For the text-containing cell, return its midpoint in (X, Y) coordinate format. 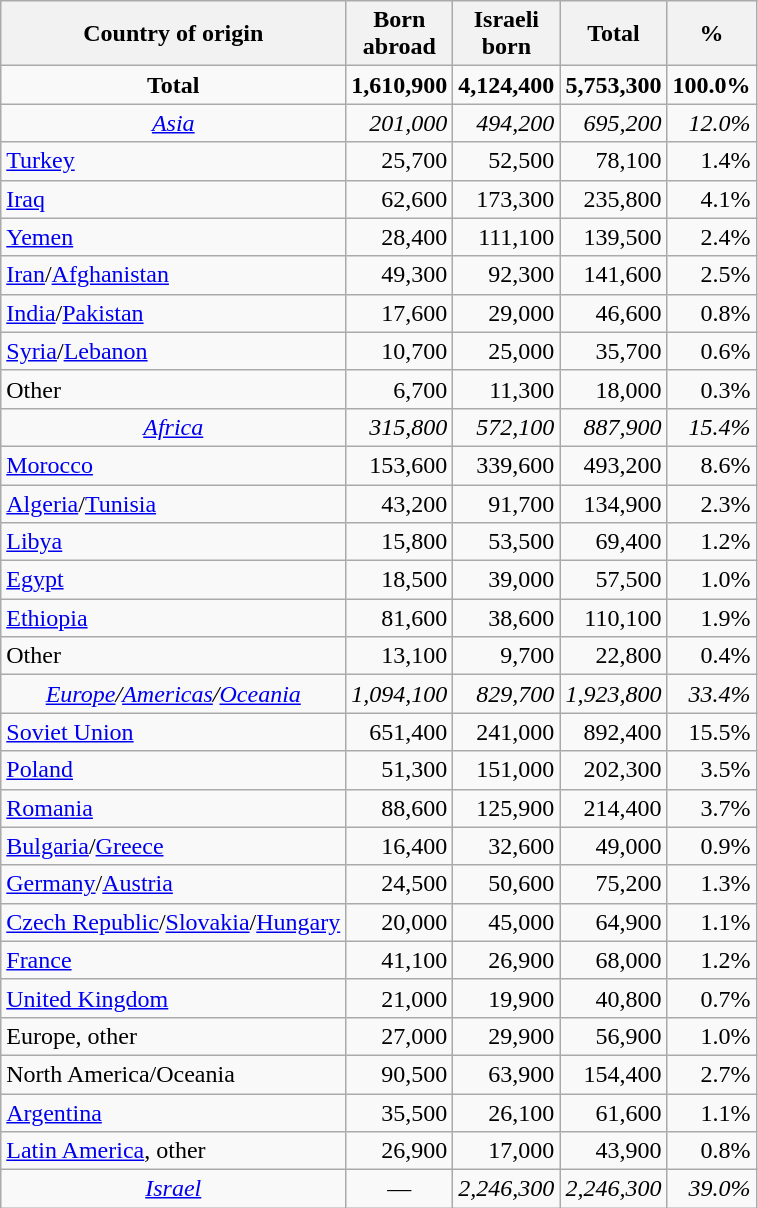
1.3% (712, 884)
% (712, 34)
Libya (174, 542)
1,923,800 (614, 694)
68,000 (614, 960)
241,000 (506, 732)
28,400 (400, 237)
29,000 (506, 313)
40,800 (614, 998)
62,600 (400, 199)
39,000 (506, 580)
38,600 (506, 618)
24,500 (400, 884)
3.7% (712, 808)
Czech Republic/Slovakia/Hungary (174, 922)
41,100 (400, 960)
Argentina (174, 1113)
315,800 (400, 427)
75,200 (614, 884)
0.9% (712, 846)
53,500 (506, 542)
1,610,900 (400, 85)
15.5% (712, 732)
20,000 (400, 922)
29,900 (506, 1036)
90,500 (400, 1074)
46,600 (614, 313)
Romania (174, 808)
21,000 (400, 998)
18,000 (614, 389)
Yemen (174, 237)
141,600 (614, 275)
18,500 (400, 580)
125,900 (506, 808)
22,800 (614, 656)
214,400 (614, 808)
13,100 (400, 656)
19,900 (506, 998)
64,900 (614, 922)
139,500 (614, 237)
202,300 (614, 770)
Country of origin (174, 34)
United Kingdom (174, 998)
2.5% (712, 275)
339,600 (506, 465)
Iraq (174, 199)
0.6% (712, 351)
6,700 (400, 389)
1.4% (712, 161)
56,900 (614, 1036)
201,000 (400, 123)
2.3% (712, 503)
154,400 (614, 1074)
2.7% (712, 1074)
92,300 (506, 275)
63,900 (506, 1074)
Germany/Austria (174, 884)
35,500 (400, 1113)
26,100 (506, 1113)
4.1% (712, 199)
North America/Oceania (174, 1074)
651,400 (400, 732)
134,900 (614, 503)
153,600 (400, 465)
572,100 (506, 427)
39.0% (712, 1189)
16,400 (400, 846)
Algeria/Tunisia (174, 503)
45,000 (506, 922)
494,200 (506, 123)
Syria/Lebanon (174, 351)
0.3% (712, 389)
Europe/Americas/Oceania (174, 694)
Morocco (174, 465)
27,000 (400, 1036)
25,000 (506, 351)
Latin America, other (174, 1151)
61,600 (614, 1113)
Iran/Afghanistan (174, 275)
17,600 (400, 313)
Bulgaria/Greece (174, 846)
Africa (174, 427)
43,900 (614, 1151)
Asia (174, 123)
France (174, 960)
57,500 (614, 580)
Turkey (174, 161)
33.4% (712, 694)
91,700 (506, 503)
9,700 (506, 656)
Bornabroad (400, 34)
Israeliborn (506, 34)
3.5% (712, 770)
Egypt (174, 580)
111,100 (506, 237)
11,300 (506, 389)
52,500 (506, 161)
78,100 (614, 161)
— (400, 1189)
1,094,100 (400, 694)
100.0% (712, 85)
25,700 (400, 161)
829,700 (506, 694)
35,700 (614, 351)
15.4% (712, 427)
49,000 (614, 846)
32,600 (506, 846)
4,124,400 (506, 85)
110,100 (614, 618)
Soviet Union (174, 732)
5,753,300 (614, 85)
695,200 (614, 123)
235,800 (614, 199)
151,000 (506, 770)
0.4% (712, 656)
Europe, other (174, 1036)
17,000 (506, 1151)
12.0% (712, 123)
Poland (174, 770)
2.4% (712, 237)
43,200 (400, 503)
Israel (174, 1189)
50,600 (506, 884)
8.6% (712, 465)
88,600 (400, 808)
892,400 (614, 732)
69,400 (614, 542)
81,600 (400, 618)
49,300 (400, 275)
51,300 (400, 770)
India/Pakistan (174, 313)
10,700 (400, 351)
493,200 (614, 465)
173,300 (506, 199)
15,800 (400, 542)
1.9% (712, 618)
Ethiopia (174, 618)
0.7% (712, 998)
887,900 (614, 427)
